Extract the (X, Y) coordinate from the center of the cell holding the provided text.  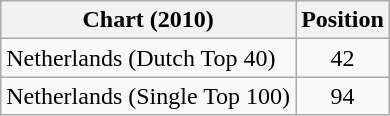
Chart (2010) (148, 20)
Netherlands (Single Top 100) (148, 96)
Netherlands (Dutch Top 40) (148, 58)
42 (343, 58)
94 (343, 96)
Position (343, 20)
